Locate the cell with the specified text and output its (x, y) center coordinate. 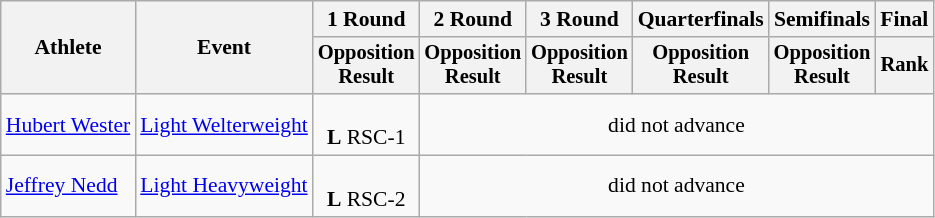
Light Heavyweight (224, 186)
Rank (904, 66)
2 Round (472, 19)
Final (904, 19)
L RSC-1 (366, 124)
Event (224, 48)
Light Welterweight (224, 124)
Quarterfinals (701, 19)
3 Round (580, 19)
L RSC-2 (366, 186)
Hubert Wester (68, 124)
Semifinals (822, 19)
Athlete (68, 48)
Jeffrey Nedd (68, 186)
1 Round (366, 19)
